Provide the [x, y] coordinate of the cell's center where the given text is located.  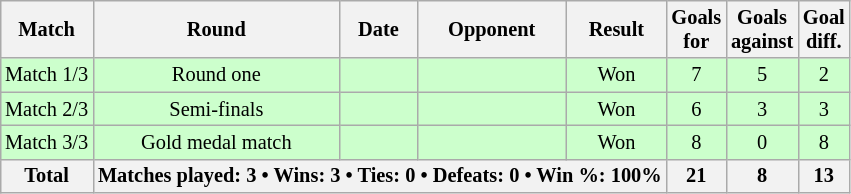
Matches played: 3 • Wins: 3 • Ties: 0 • Defeats: 0 • Win %: 100% [380, 176]
6 [697, 109]
Goalsfor [697, 29]
Result [616, 29]
Goalsagainst [762, 29]
2 [824, 75]
Round [216, 29]
Match 3/3 [46, 142]
Match 2/3 [46, 109]
Goaldiff. [824, 29]
Opponent [492, 29]
7 [697, 75]
Match [46, 29]
Match 1/3 [46, 75]
Semi-finals [216, 109]
0 [762, 142]
5 [762, 75]
Gold medal match [216, 142]
21 [697, 176]
Round one [216, 75]
Total [46, 176]
13 [824, 176]
Date [379, 29]
